Provide the (X, Y) coordinate of the cell's center where the given text is located.  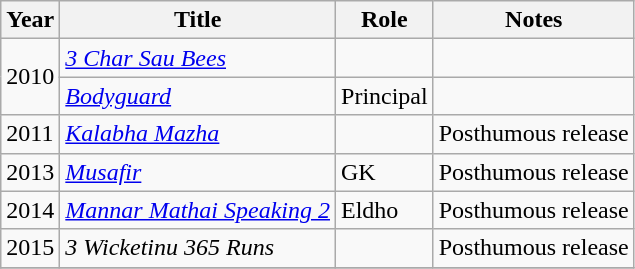
Bodyguard (198, 96)
2013 (30, 172)
GK (385, 172)
Kalabha Mazha (198, 134)
2010 (30, 77)
2011 (30, 134)
Notes (534, 20)
Musafir (198, 172)
Title (198, 20)
Mannar Mathai Speaking 2 (198, 210)
Principal (385, 96)
2014 (30, 210)
Eldho (385, 210)
2015 (30, 248)
3 Char Sau Bees (198, 58)
Role (385, 20)
3 Wicketinu 365 Runs (198, 248)
Year (30, 20)
